For the text-containing cell, return its midpoint in [x, y] coordinate format. 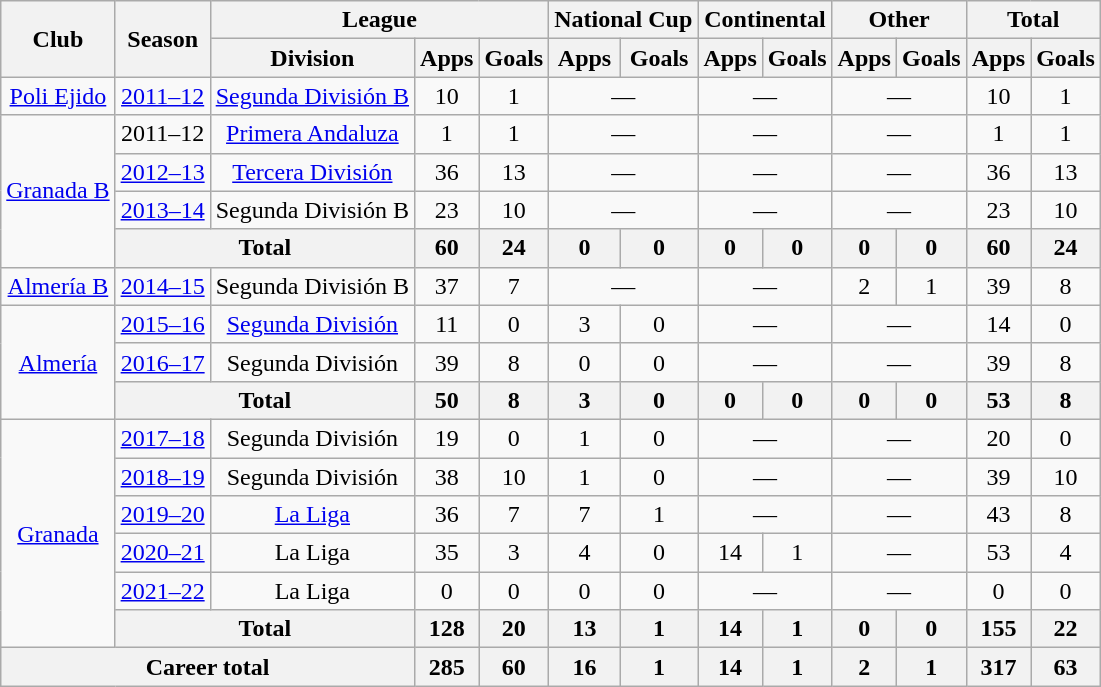
2014–15 [162, 286]
Poli Ejido [58, 96]
16 [585, 667]
2015–16 [162, 324]
22 [1066, 629]
128 [447, 629]
11 [447, 324]
2019–20 [162, 515]
2012–13 [162, 172]
2020–21 [162, 553]
37 [447, 286]
Division [312, 58]
2016–17 [162, 362]
63 [1066, 667]
Primera Andaluza [312, 134]
285 [447, 667]
League [380, 20]
National Cup [624, 20]
50 [447, 400]
Season [162, 39]
155 [998, 629]
Almería [58, 362]
19 [447, 438]
Career total [208, 667]
2017–18 [162, 438]
317 [998, 667]
35 [447, 553]
Granada B [58, 191]
Granada [58, 533]
Other [899, 20]
Club [58, 39]
2018–19 [162, 477]
38 [447, 477]
43 [998, 515]
2021–22 [162, 591]
Continental [765, 20]
Almería B [58, 286]
2013–14 [162, 210]
Tercera División [312, 172]
